Output the [x, y] coordinate of the center of the cell containing the given text.  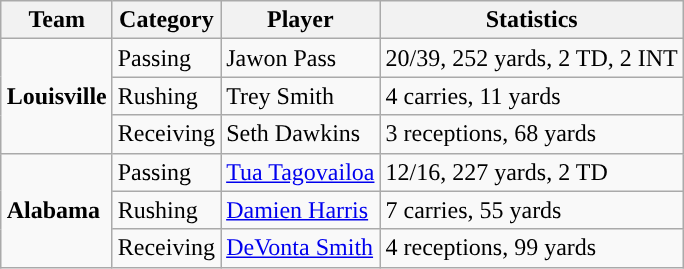
4 carries, 11 yards [532, 96]
Seth Dawkins [300, 134]
Tua Tagovailoa [300, 172]
Category [166, 20]
12/16, 227 yards, 2 TD [532, 172]
DeVonta Smith [300, 248]
3 receptions, 68 yards [532, 134]
Damien Harris [300, 210]
Louisville [56, 96]
7 carries, 55 yards [532, 210]
Alabama [56, 210]
Jawon Pass [300, 58]
Player [300, 20]
20/39, 252 yards, 2 TD, 2 INT [532, 58]
4 receptions, 99 yards [532, 248]
Trey Smith [300, 96]
Statistics [532, 20]
Team [56, 20]
